Return (X, Y) of the center of cell containing provided text 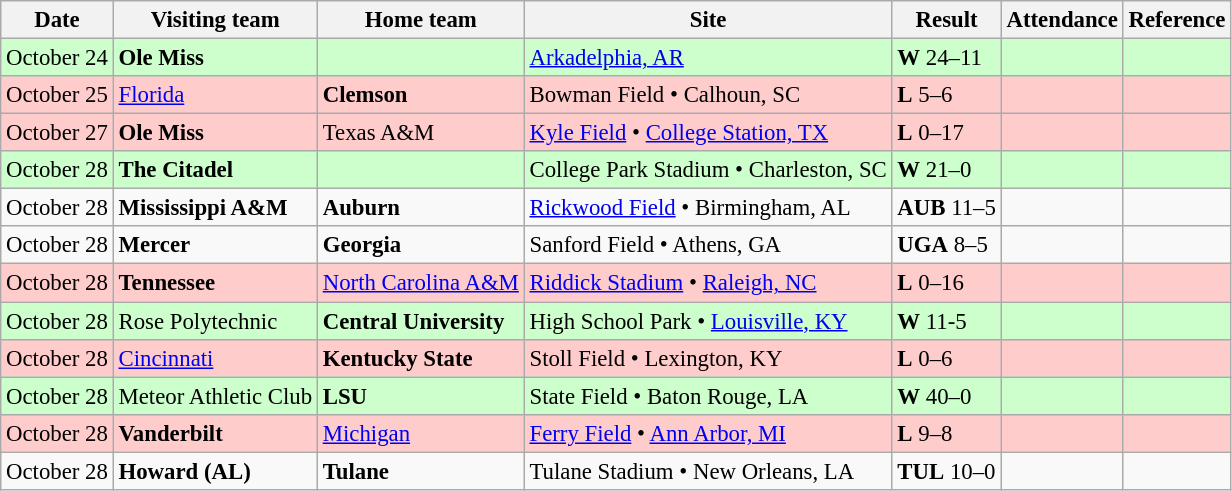
October 25 (57, 95)
L 9–8 (946, 433)
Rickwood Field • Birmingham, AL (708, 208)
Auburn (420, 208)
UGA 8–5 (946, 245)
Vanderbilt (215, 433)
High School Park • Louisville, KY (708, 321)
Michigan (420, 433)
Home team (420, 20)
Attendance (1062, 20)
Meteor Athletic Club (215, 396)
College Park Stadium • Charleston, SC (708, 170)
Site (708, 20)
Riddick Stadium • Raleigh, NC (708, 283)
Howard (AL) (215, 471)
W 40–0 (946, 396)
Kyle Field • College Station, TX (708, 133)
Visiting team (215, 20)
Georgia (420, 245)
Sanford Field • Athens, GA (708, 245)
Arkadelphia, AR (708, 58)
Kentucky State (420, 358)
L 0–17 (946, 133)
W 11-5 (946, 321)
State Field • Baton Rouge, LA (708, 396)
Ferry Field • Ann Arbor, MI (708, 433)
Result (946, 20)
Texas A&M (420, 133)
October 27 (57, 133)
North Carolina A&M (420, 283)
Stoll Field • Lexington, KY (708, 358)
Mississippi A&M (215, 208)
W 24–11 (946, 58)
The Citadel (215, 170)
Tennessee (215, 283)
Florida (215, 95)
Central University (420, 321)
October 24 (57, 58)
Tulane (420, 471)
Date (57, 20)
Tulane Stadium • New Orleans, LA (708, 471)
AUB 11–5 (946, 208)
Reference (1177, 20)
Rose Polytechnic (215, 321)
Mercer (215, 245)
Cincinnati (215, 358)
Bowman Field • Calhoun, SC (708, 95)
Clemson (420, 95)
L 0–6 (946, 358)
L 0–16 (946, 283)
LSU (420, 396)
W 21–0 (946, 170)
L 5–6 (946, 95)
TUL 10–0 (946, 471)
